Capture the cell that displays the provided text and extract its (x, y) central coordinate. 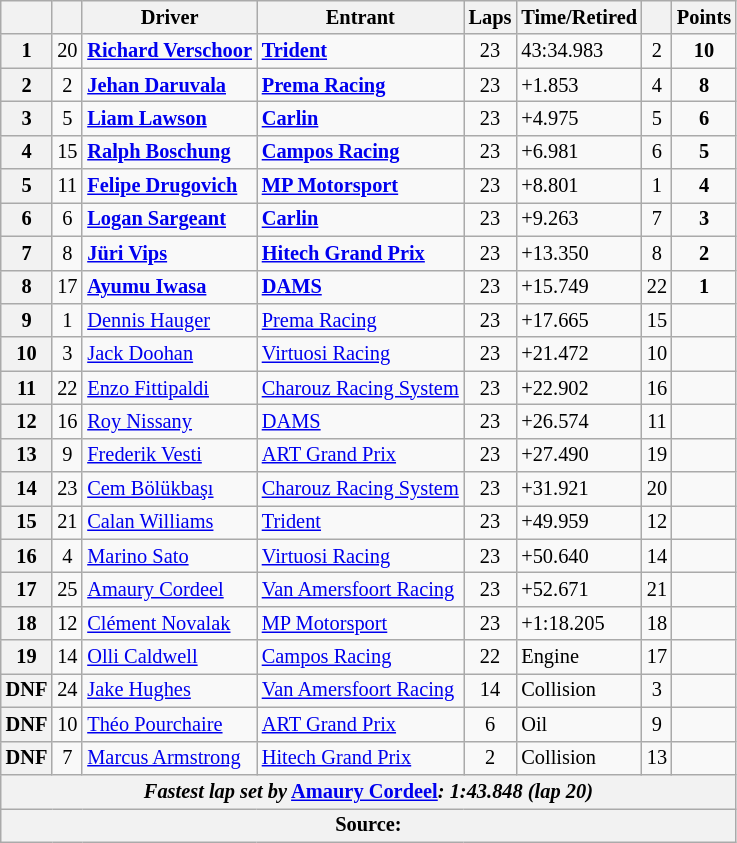
+15.749 (579, 287)
+9.263 (579, 219)
Fastest lap set by Amaury Cordeel: 1:43.848 (lap 20) (368, 791)
+26.574 (579, 421)
Enzo Fittipaldi (169, 388)
Entrant (360, 17)
Clément Novalak (169, 623)
Olli Caldwell (169, 657)
24 (67, 690)
25 (67, 589)
Marino Sato (169, 556)
+1.853 (579, 85)
+6.981 (579, 152)
Driver (169, 17)
+50.640 (579, 556)
Théo Pourchaire (169, 724)
Frederik Vesti (169, 455)
Ayumu Iwasa (169, 287)
Amaury Cordeel (169, 589)
Jehan Daruvala (169, 85)
+13.350 (579, 253)
Dennis Hauger (169, 320)
Engine (579, 657)
Calan Williams (169, 522)
+4.975 (579, 118)
43:34.983 (579, 51)
Logan Sargeant (169, 219)
Time/Retired (579, 17)
Felipe Drugovich (169, 186)
Oil (579, 724)
+21.472 (579, 354)
Richard Verschoor (169, 51)
Jake Hughes (169, 690)
+8.801 (579, 186)
+1:18.205 (579, 623)
Jüri Vips (169, 253)
Cem Bölükbaşı (169, 489)
Jack Doohan (169, 354)
+52.671 (579, 589)
Liam Lawson (169, 118)
+31.921 (579, 489)
+27.490 (579, 455)
Source: (368, 825)
Ralph Boschung (169, 152)
Marcus Armstrong (169, 758)
Points (704, 17)
+49.959 (579, 522)
Roy Nissany (169, 421)
+22.902 (579, 388)
Laps (490, 17)
+17.665 (579, 320)
